Pinpoint the cell where the given text exists, returning its [X, Y] midpoint coordinate. 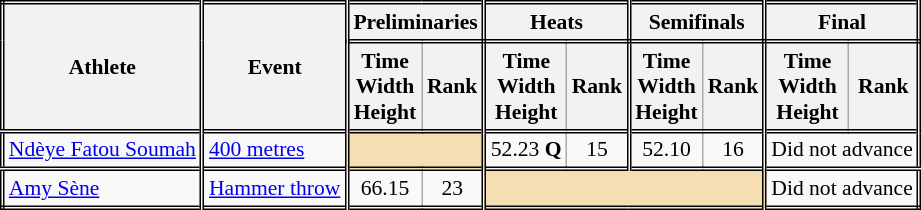
15 [598, 150]
66.15 [384, 190]
Final [842, 22]
Heats [556, 22]
Amy Sène [102, 190]
Event [274, 67]
400 metres [274, 150]
Athlete [102, 67]
Semifinals [697, 22]
52.23 Q [525, 150]
Hammer throw [274, 190]
52.10 [666, 150]
Ndèye Fatou Soumah [102, 150]
16 [734, 150]
Preliminaries [416, 22]
23 [454, 190]
